Extract the (X, Y) coordinate from the center of the cell holding the provided text.  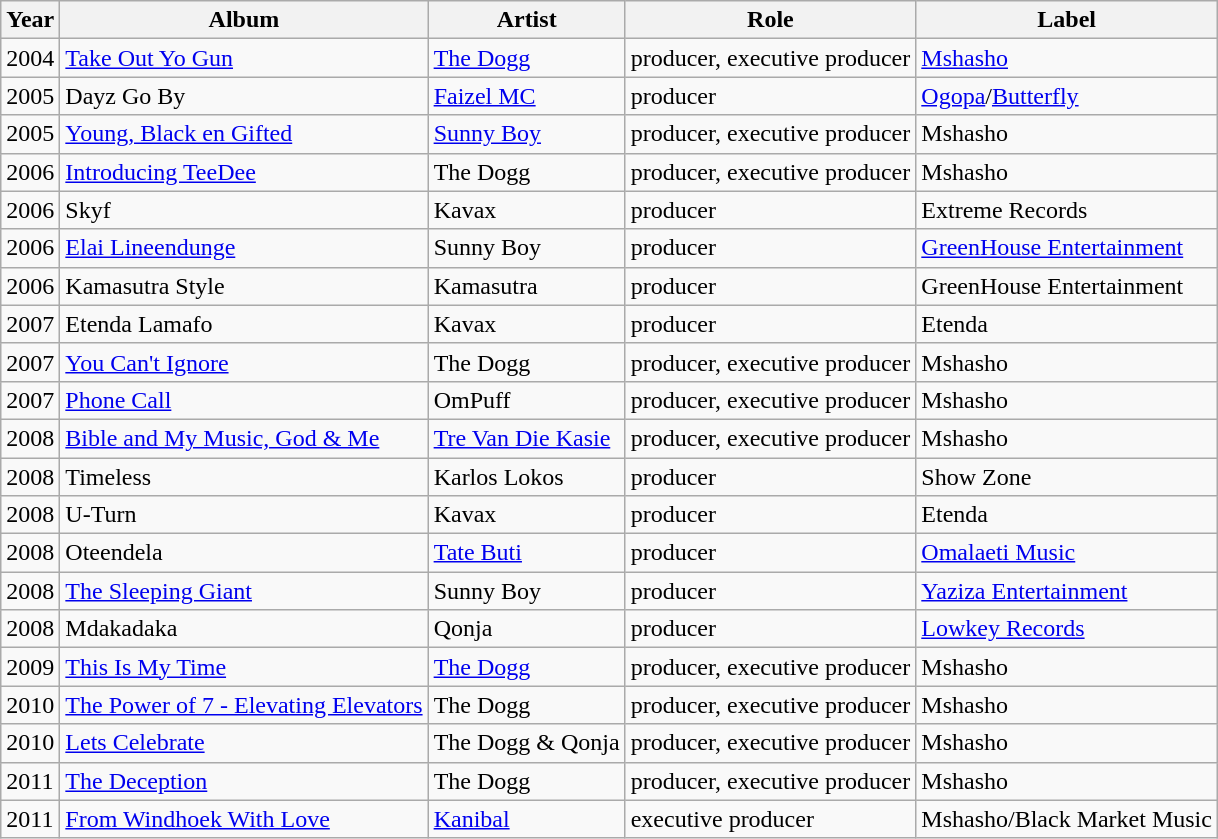
Young, Black en Gifted (244, 134)
Kanibal (526, 819)
Ogopa/Butterfly (1067, 96)
Lowkey Records (1067, 629)
Tate Buti (526, 553)
Karlos Lokos (526, 477)
Year (30, 20)
The Dogg & Qonja (526, 743)
Mdakadaka (244, 629)
Lets Celebrate (244, 743)
Omalaeti Music (1067, 553)
2009 (30, 667)
OmPuff (526, 400)
Mshasho/Black Market Music (1067, 819)
From Windhoek With Love (244, 819)
2004 (30, 58)
Artist (526, 20)
This Is My Time (244, 667)
Oteendela (244, 553)
Kamasutra (526, 286)
Label (1067, 20)
Tre Van Die Kasie (526, 438)
Yaziza Entertainment (1067, 591)
Etenda Lamafo (244, 324)
The Power of 7 - Elevating Elevators (244, 705)
The Sleeping Giant (244, 591)
Phone Call (244, 400)
Timeless (244, 477)
Album (244, 20)
U-Turn (244, 515)
Faizel MC (526, 96)
Dayz Go By (244, 96)
Elai Lineendunge (244, 248)
Skyf (244, 210)
executive producer (770, 819)
You Can't Ignore (244, 362)
Introducing TeeDee (244, 172)
Take Out Yo Gun (244, 58)
The Deception (244, 781)
Qonja (526, 629)
Role (770, 20)
Bible and My Music, God & Me (244, 438)
Extreme Records (1067, 210)
Kamasutra Style (244, 286)
Show Zone (1067, 477)
